Determine the (x, y) coordinate at the center of the cell enclosing the given text.  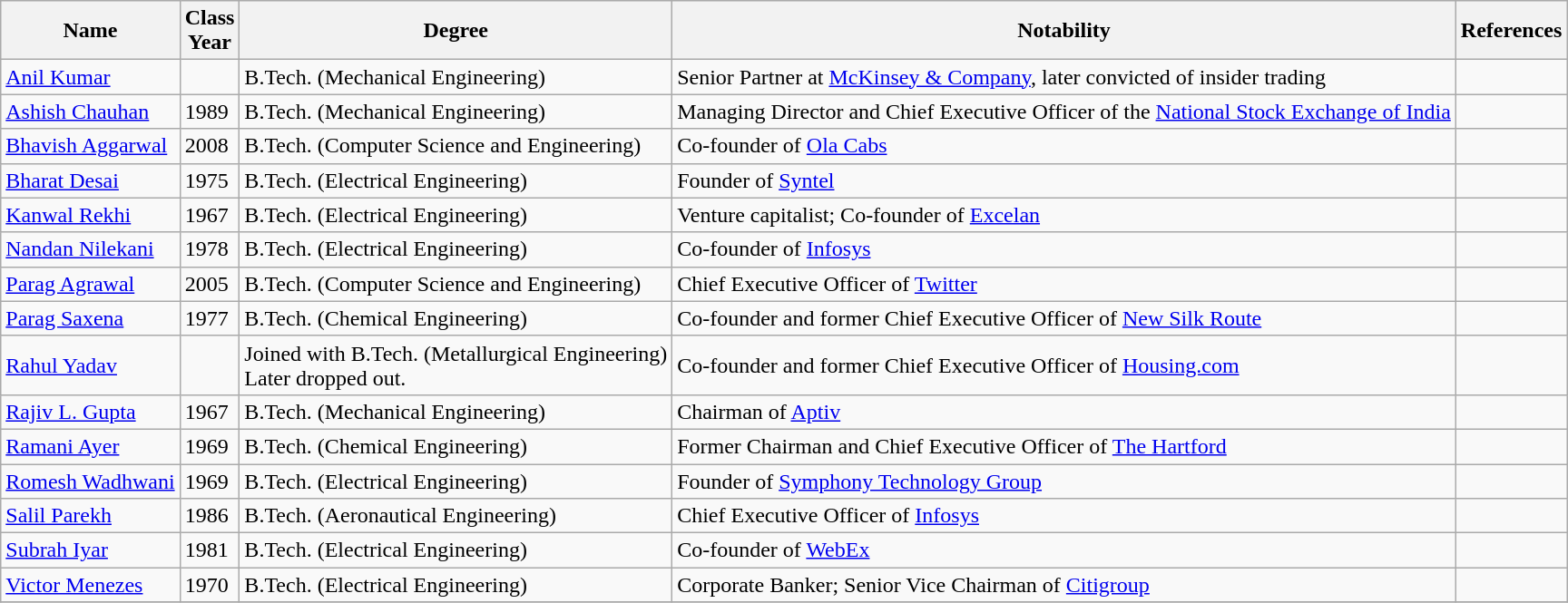
Joined with B.Tech. (Metallurgical Engineering)Later dropped out. (456, 365)
Chief Executive Officer of Twitter (1064, 284)
Rahul Yadav (91, 365)
Co-founder of Infosys (1064, 249)
References (1512, 31)
Anil Kumar (91, 77)
Founder of Syntel (1064, 180)
Ashish Chauhan (91, 112)
1978 (210, 249)
Degree (456, 31)
Founder of Symphony Technology Group (1064, 481)
Managing Director and Chief Executive Officer of the National Stock Exchange of India (1064, 112)
Victor Menezes (91, 585)
Kanwal Rekhi (91, 215)
Chief Executive Officer of Infosys (1064, 516)
Parag Agrawal (91, 284)
Name (91, 31)
1975 (210, 180)
Romesh Wadhwani (91, 481)
Corporate Banker; Senior Vice Chairman of Citigroup (1064, 585)
1981 (210, 550)
ClassYear (210, 31)
Rajiv L. Gupta (91, 412)
Subrah Iyar (91, 550)
Chairman of Aptiv (1064, 412)
Former Chairman and Chief Executive Officer of The Hartford (1064, 446)
Co-founder of Ola Cabs (1064, 146)
Salil Parekh (91, 516)
Co-founder and former Chief Executive Officer of Housing.com (1064, 365)
Bhavish Aggarwal (91, 146)
Parag Saxena (91, 318)
1970 (210, 585)
Co-founder of WebEx (1064, 550)
Senior Partner at McKinsey & Company, later convicted of insider trading (1064, 77)
B.Tech. (Aeronautical Engineering) (456, 516)
2008 (210, 146)
Ramani Ayer (91, 446)
Nandan Nilekani (91, 249)
1989 (210, 112)
Venture capitalist; Co-founder of Excelan (1064, 215)
Notability (1064, 31)
2005 (210, 284)
1986 (210, 516)
1977 (210, 318)
Co-founder and former Chief Executive Officer of New Silk Route (1064, 318)
Bharat Desai (91, 180)
